Search for the cell housing the specified text and yield its (X, Y) center coordinate. 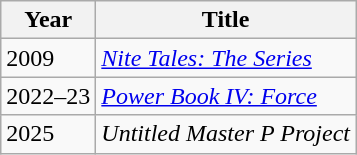
Title (226, 20)
2009 (48, 58)
2022–23 (48, 96)
2025 (48, 134)
Nite Tales: The Series (226, 58)
Power Book IV: Force (226, 96)
Year (48, 20)
Untitled Master P Project (226, 134)
